For the text-containing cell, return its midpoint in (x, y) coordinate format. 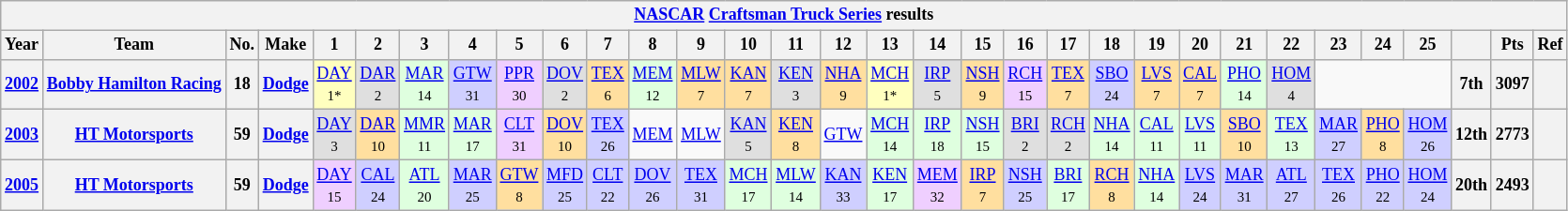
MCH17 (748, 185)
DAY3 (334, 135)
DAY15 (334, 185)
25 (1427, 45)
2002 (23, 84)
LVS11 (1200, 135)
2493 (1512, 185)
IRP18 (937, 135)
TEX13 (1292, 135)
ATL27 (1292, 185)
23 (1339, 45)
SBO24 (1112, 84)
9 (700, 45)
Ref (1550, 45)
10 (748, 45)
RCH2 (1068, 135)
MCH14 (890, 135)
CAL24 (377, 185)
CLT31 (519, 135)
17 (1068, 45)
Bobby Hamilton Racing (133, 84)
PHO14 (1244, 84)
PPR30 (519, 84)
DAR10 (377, 135)
KEN3 (796, 84)
BRI2 (1025, 135)
11 (796, 45)
MLW14 (796, 185)
PHO22 (1382, 185)
CAL11 (1157, 135)
MEM12 (653, 84)
TEX6 (607, 84)
NSH15 (982, 135)
16 (1025, 45)
7 (607, 45)
GTW31 (472, 84)
IRP7 (982, 185)
PHO8 (1382, 135)
MLW7 (700, 84)
13 (890, 45)
MEM (653, 135)
KAN5 (748, 135)
MEM32 (937, 185)
3097 (1512, 84)
KAN33 (843, 185)
2 (377, 45)
LVS7 (1157, 84)
2773 (1512, 135)
6 (565, 45)
TEX31 (700, 185)
MAR17 (472, 135)
5 (519, 45)
No. (242, 45)
19 (1157, 45)
Pts (1512, 45)
GTW8 (519, 185)
1 (334, 45)
CLT22 (607, 185)
15 (982, 45)
24 (1382, 45)
MFD25 (565, 185)
2003 (23, 135)
ATL20 (424, 185)
MAR31 (1244, 185)
NSH25 (1025, 185)
3 (424, 45)
12 (843, 45)
GTW (843, 135)
CAL7 (1200, 84)
SBO10 (1244, 135)
KEN17 (890, 185)
LVS24 (1200, 185)
HOM24 (1427, 185)
DOV26 (653, 185)
RCH15 (1025, 84)
7th (1472, 84)
MCH1* (890, 84)
22 (1292, 45)
HOM4 (1292, 84)
DAY1* (334, 84)
14 (937, 45)
2005 (23, 185)
MLW (700, 135)
NHA9 (843, 84)
4 (472, 45)
NASCAR Craftsman Truck Series results (784, 15)
12th (1472, 135)
MMR11 (424, 135)
MAR14 (424, 84)
20 (1200, 45)
MAR25 (472, 185)
DOV2 (565, 84)
BRI17 (1068, 185)
Team (133, 45)
21 (1244, 45)
TEX7 (1068, 84)
DOV10 (565, 135)
HOM26 (1427, 135)
DAR2 (377, 84)
Make (285, 45)
NSH9 (982, 84)
Year (23, 45)
KAN7 (748, 84)
MAR27 (1339, 135)
IRP5 (937, 84)
8 (653, 45)
20th (1472, 185)
KEN8 (796, 135)
RCH8 (1112, 185)
